Provide the [x, y] coordinate of the cell's center where the given text is located.  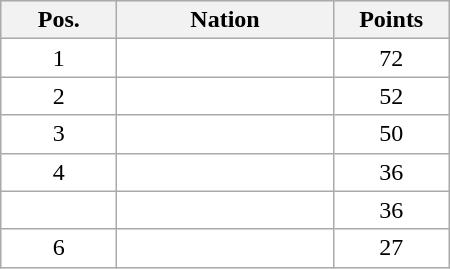
27 [391, 248]
2 [59, 96]
Nation [225, 20]
1 [59, 58]
4 [59, 172]
52 [391, 96]
6 [59, 248]
3 [59, 134]
Pos. [59, 20]
50 [391, 134]
Points [391, 20]
72 [391, 58]
